Search for the cell housing the specified text and yield its (x, y) center coordinate. 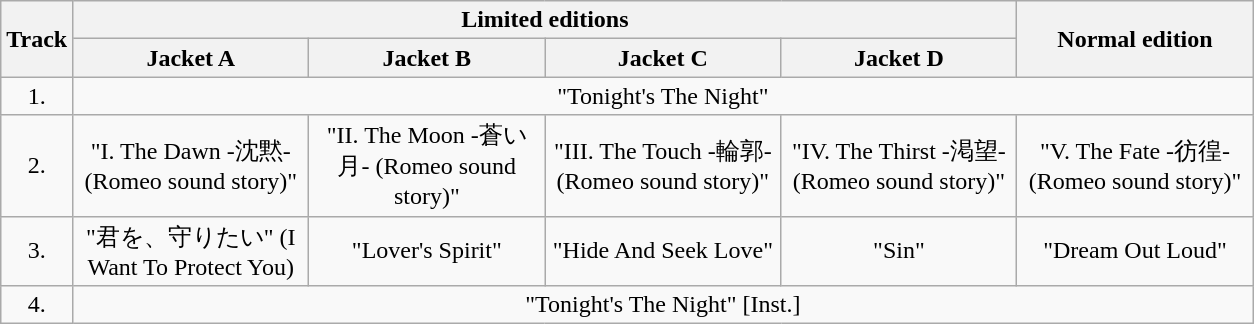
Jacket A (191, 58)
Limited editions (545, 20)
"Sin" (899, 251)
2. (37, 166)
"Tonight's The Night" (663, 96)
"Tonight's The Night" [Inst.] (663, 305)
Jacket C (663, 58)
"II. The Moon -蒼い月- (Romeo sound story)" (427, 166)
Jacket D (899, 58)
"Hide And Seek Love" (663, 251)
4. (37, 305)
Jacket B (427, 58)
1. (37, 96)
"君を、守りたい" (I Want To Protect You) (191, 251)
"I. The Dawn -沈黙- (Romeo sound story)" (191, 166)
"V. The Fate -彷徨- (Romeo sound story)" (1135, 166)
"Lover's Spirit" (427, 251)
Normal edition (1135, 39)
"Dream Out Loud" (1135, 251)
3. (37, 251)
"III. The Touch -輪郭- (Romeo sound story)" (663, 166)
Track (37, 39)
"IV. The Thirst -渇望- (Romeo sound story)" (899, 166)
